Provide the [x, y] coordinate of the cell's center where the given text is located.  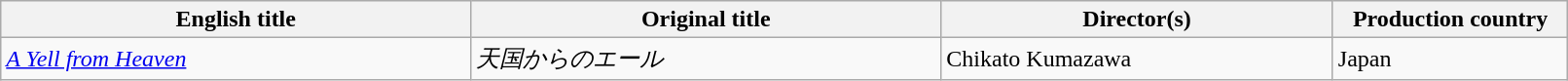
Production country [1450, 20]
Original title [707, 20]
A Yell from Heaven [236, 59]
English title [236, 20]
Japan [1450, 59]
天国からのエール [707, 59]
Director(s) [1137, 20]
Chikato Kumazawa [1137, 59]
